Detect which cell encompasses the target text, then output its [x, y] center coordinate. 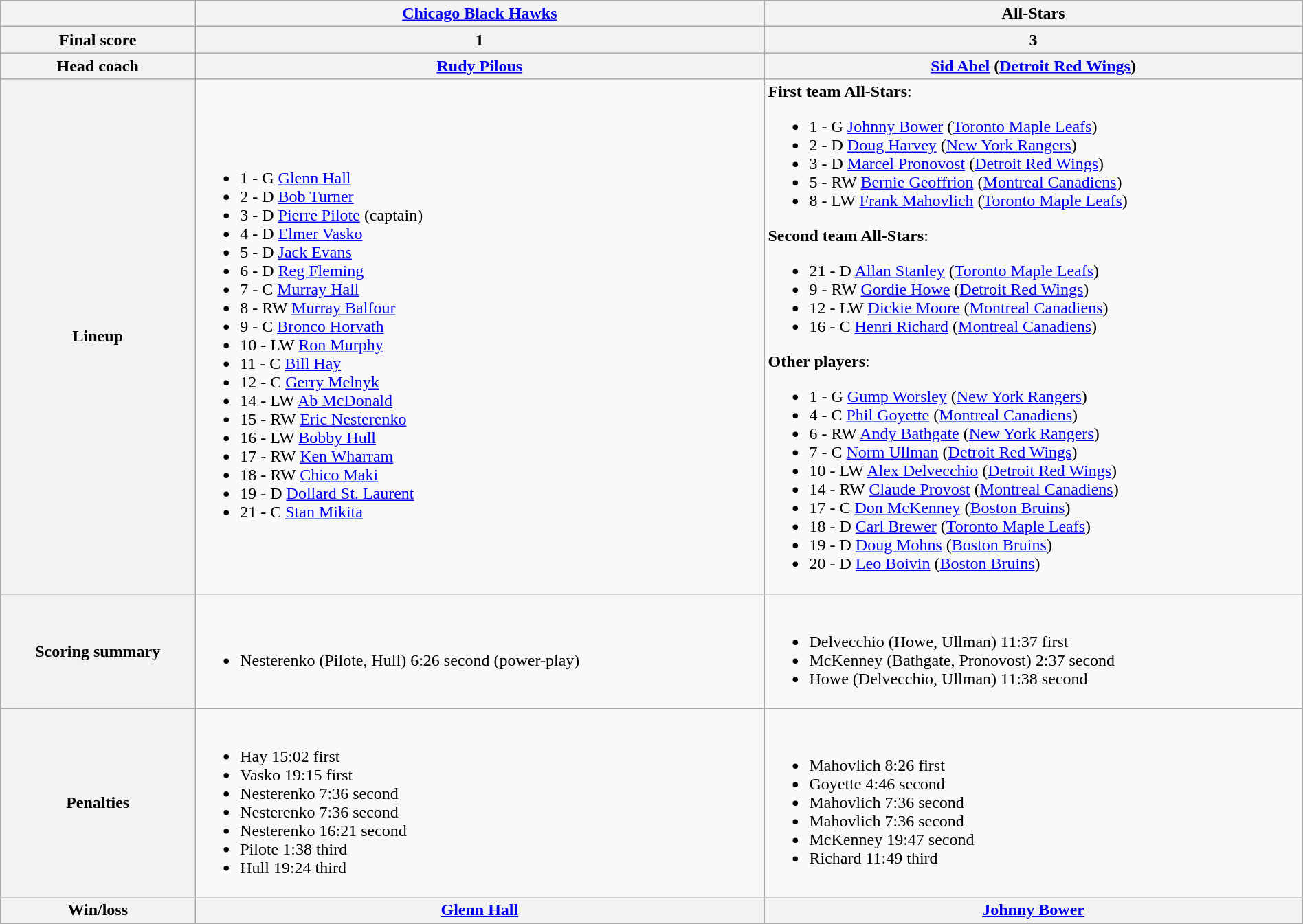
Johnny Bower [1034, 910]
Scoring summary [98, 651]
Sid Abel (Detroit Red Wings) [1034, 66]
Delvecchio (Howe, Ullman) 11:37 firstMcKenney (Bathgate, Pronovost) 2:37 secondHowe (Delvecchio, Ullman) 11:38 second [1034, 651]
Penalties [98, 802]
Mahovlich 8:26 firstGoyette 4:46 secondMahovlich 7:36 secondMahovlich 7:36 secondMcKenney 19:47 secondRichard 11:49 third [1034, 802]
Head coach [98, 66]
Lineup [98, 337]
Chicago Black Hawks [480, 14]
All-Stars [1034, 14]
Glenn Hall [480, 910]
Nesterenko (Pilote, Hull) 6:26 second (power-play) [480, 651]
Hay 15:02 firstVasko 19:15 firstNesterenko 7:36 secondNesterenko 7:36 secondNesterenko 16:21 secondPilote 1:38 thirdHull 19:24 third [480, 802]
1 [480, 40]
Win/loss [98, 910]
Final score [98, 40]
3 [1034, 40]
Rudy Pilous [480, 66]
